Provide the [X, Y] coordinate of the cell's center where the given text is located.  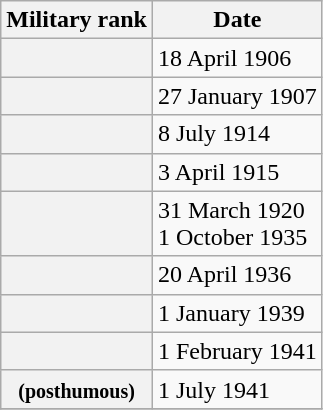
8 July 1914 [237, 134]
Date [237, 20]
20 April 1936 [237, 275]
31 March 19201 October 1935 [237, 224]
18 April 1906 [237, 58]
Military rank [77, 20]
27 January 1907 [237, 96]
1 July 1941 [237, 389]
(posthumous) [77, 389]
3 April 1915 [237, 172]
1 February 1941 [237, 351]
1 January 1939 [237, 313]
